Extract the [X, Y] coordinate from the center of the cell holding the provided text.  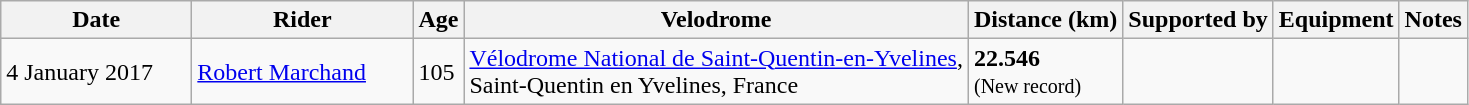
105 [438, 72]
Equipment [1336, 20]
Robert Marchand [302, 72]
Age [438, 20]
Notes [1433, 20]
4 January 2017 [96, 72]
22.546(New record) [1045, 72]
Vélodrome National de Saint-Quentin-en-Yvelines,Saint-Quentin en Yvelines, France [716, 72]
Velodrome [716, 20]
Supported by [1198, 20]
Date [96, 20]
Rider [302, 20]
Distance (km) [1045, 20]
